Detect which cell encompasses the target text, then output its [X, Y] center coordinate. 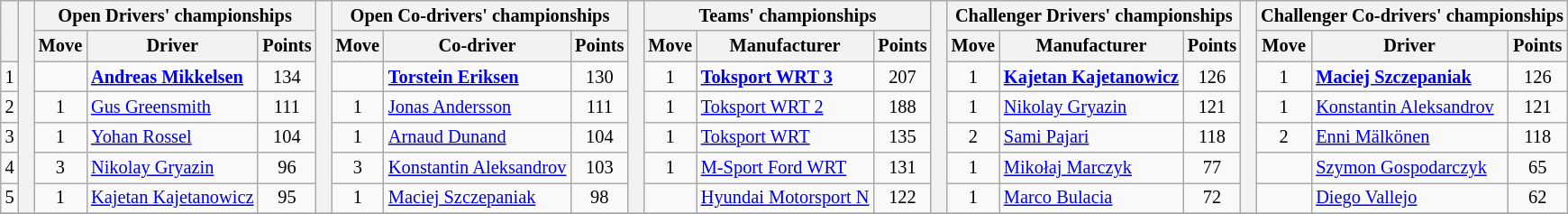
Szymon Gospodarczyk [1409, 168]
207 [902, 77]
Open Drivers' championships [175, 15]
5 [10, 198]
Teams' championships [788, 15]
135 [902, 137]
Toksport WRT [786, 137]
Gus Greensmith [172, 107]
188 [902, 107]
Toksport WRT 3 [786, 77]
96 [287, 168]
Enni Mälkönen [1409, 137]
98 [599, 198]
62 [1537, 198]
Diego Vallejo [1409, 198]
Jonas Andersson [478, 107]
Torstein Eriksen [478, 77]
77 [1212, 168]
Arnaud Dunand [478, 137]
134 [287, 77]
72 [1212, 198]
122 [902, 198]
Andreas Mikkelsen [172, 77]
95 [287, 198]
Co-driver [478, 46]
131 [902, 168]
103 [599, 168]
Challenger Co-drivers' championships [1412, 15]
Hyundai Motorsport N [786, 198]
4 [10, 168]
130 [599, 77]
Mikołaj Marczyk [1091, 168]
Toksport WRT 2 [786, 107]
65 [1537, 168]
Sami Pajari [1091, 137]
Challenger Drivers' championships [1094, 15]
M-Sport Ford WRT [786, 168]
Yohan Rossel [172, 137]
Marco Bulacia [1091, 198]
Open Co-drivers' championships [480, 15]
